Find where the given text appears and provide that cell's center as [X, Y] coordinate. 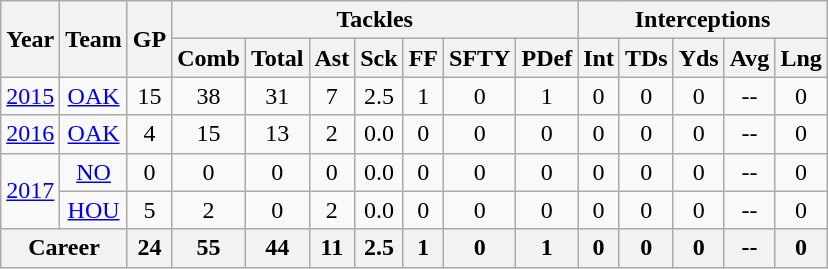
4 [149, 134]
Total [277, 58]
Team [94, 39]
NO [94, 172]
Lng [801, 58]
Avg [750, 58]
24 [149, 248]
SFTY [480, 58]
44 [277, 248]
31 [277, 96]
13 [277, 134]
Interceptions [703, 20]
Tackles [375, 20]
2016 [30, 134]
PDef [547, 58]
55 [209, 248]
Career [64, 248]
GP [149, 39]
5 [149, 210]
FF [423, 58]
11 [332, 248]
HOU [94, 210]
Comb [209, 58]
38 [209, 96]
Sck [379, 58]
7 [332, 96]
TDs [646, 58]
Int [599, 58]
2017 [30, 191]
Year [30, 39]
2015 [30, 96]
Yds [698, 58]
Ast [332, 58]
